Determine the (x, y) coordinate at the center of the cell enclosing the given text.  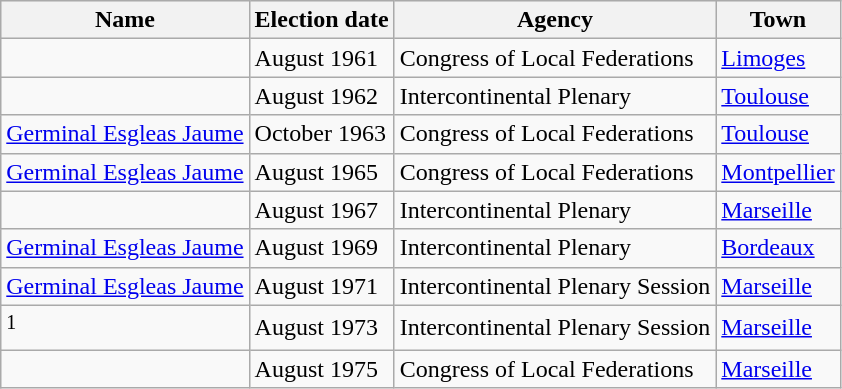
Agency (555, 20)
Montpellier (778, 172)
Election date (322, 20)
August 1965 (322, 172)
Limoges (778, 58)
August 1969 (322, 248)
August 1973 (322, 328)
August 1962 (322, 96)
October 1963 (322, 134)
August 1967 (322, 210)
Town (778, 20)
1 (125, 328)
Name (125, 20)
August 1961 (322, 58)
August 1971 (322, 286)
Bordeaux (778, 248)
August 1975 (322, 369)
